Provide the [x, y] coordinate of the cell's center where the given text is located.  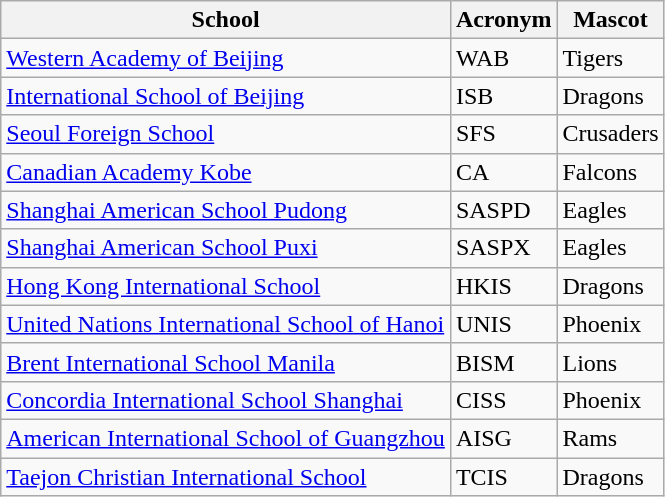
UNIS [504, 324]
Concordia International School Shanghai [226, 400]
American International School of Guangzhou [226, 438]
Mascot [610, 20]
Canadian Academy Kobe [226, 172]
Tigers [610, 58]
SASPD [504, 210]
Falcons [610, 172]
School [226, 20]
Rams [610, 438]
International School of Beijing [226, 96]
Shanghai American School Puxi [226, 248]
Hong Kong International School [226, 286]
ISB [504, 96]
Taejon Christian International School [226, 477]
United Nations International School of Hanoi [226, 324]
Seoul Foreign School [226, 134]
SFS [504, 134]
CISS [504, 400]
Crusaders [610, 134]
Shanghai American School Pudong [226, 210]
Western Academy of Beijing [226, 58]
Lions [610, 362]
CA [504, 172]
BISM [504, 362]
AISG [504, 438]
HKIS [504, 286]
Brent International School Manila [226, 362]
WAB [504, 58]
Acronym [504, 20]
TCIS [504, 477]
SASPX [504, 248]
